Identify which cell holds the provided text, then report its (x, y) central coordinate. 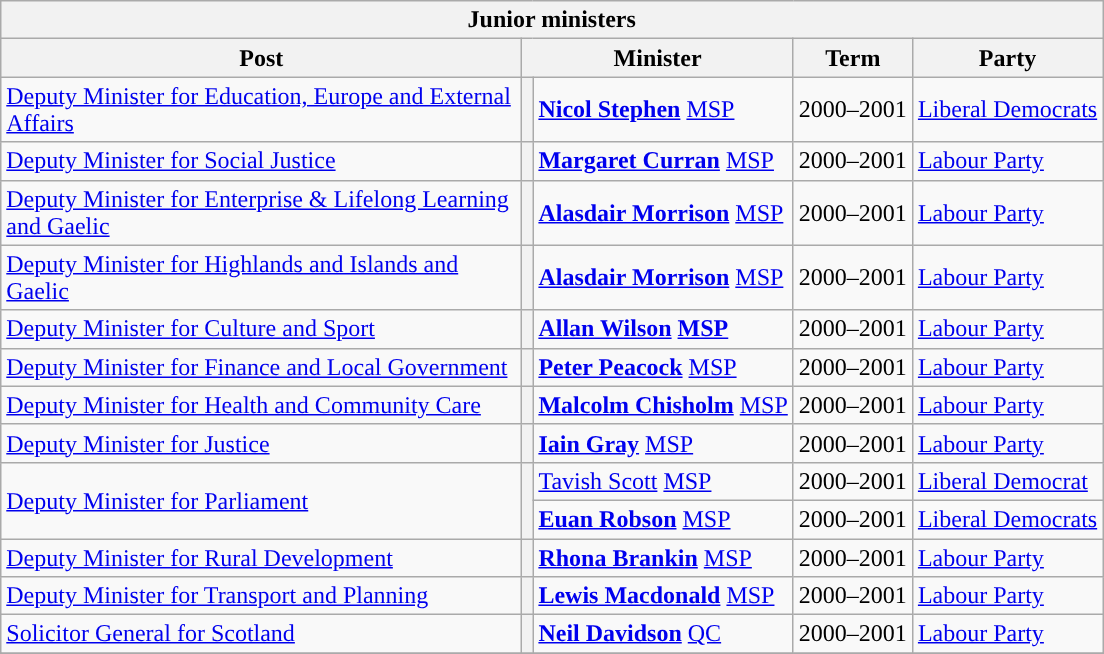
Neil Davidson QC (663, 634)
Liberal Democrat (1007, 481)
Lewis Macdonald MSP (663, 596)
Tavish Scott MSP (663, 481)
Rhona Brankin MSP (663, 557)
Margaret Curran MSP (663, 161)
Allan Wilson MSP (663, 329)
Deputy Minister for Transport and Planning (262, 596)
Deputy Minister for Health and Community Care (262, 405)
Party (1007, 58)
Euan Robson MSP (663, 519)
Deputy Minister for Social Justice (262, 161)
Deputy Minister for Rural Development (262, 557)
Junior ministers (552, 20)
Term (852, 58)
Post (262, 58)
Deputy Minister for Education, Europe and External Affairs (262, 110)
Deputy Minister for Enterprise & Lifelong Learning and Gaelic (262, 212)
Malcolm Chisholm MSP (663, 405)
Deputy Minister for Finance and Local Government (262, 367)
Deputy Minister for Justice (262, 443)
Deputy Minister for Culture and Sport (262, 329)
Peter Peacock MSP (663, 367)
Solicitor General for Scotland (262, 634)
Minister (658, 58)
Nicol Stephen MSP (663, 110)
Deputy Minister for Highlands and Islands and Gaelic (262, 278)
Deputy Minister for Parliament (262, 500)
Iain Gray MSP (663, 443)
